Detect which cell encompasses the target text, then output its (X, Y) center coordinate. 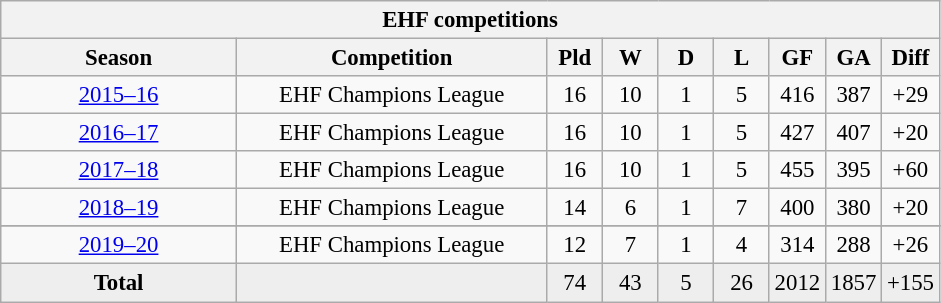
395 (853, 170)
455 (797, 170)
2019–20 (119, 245)
Diff (911, 58)
26 (742, 283)
43 (631, 283)
EHF competitions (470, 20)
14 (575, 208)
2016–17 (119, 133)
+29 (911, 95)
387 (853, 95)
314 (797, 245)
74 (575, 283)
427 (797, 133)
407 (853, 133)
6 (631, 208)
Competition (392, 58)
GF (797, 58)
W (631, 58)
+60 (911, 170)
2012 (797, 283)
1857 (853, 283)
+155 (911, 283)
2015–16 (119, 95)
2017–18 (119, 170)
L (742, 58)
+26 (911, 245)
Pld (575, 58)
GA (853, 58)
416 (797, 95)
D (686, 58)
12 (575, 245)
Season (119, 58)
2018–19 (119, 208)
400 (797, 208)
Total (119, 283)
380 (853, 208)
4 (742, 245)
288 (853, 245)
